Find where the given text appears and provide that cell's center as (X, Y) coordinate. 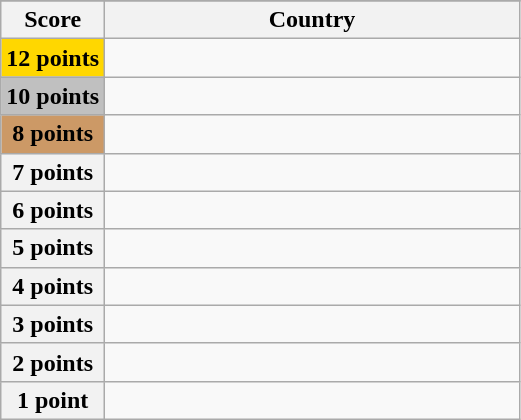
3 points (53, 324)
10 points (53, 96)
7 points (53, 172)
8 points (53, 134)
1 point (53, 400)
Country (312, 20)
12 points (53, 58)
2 points (53, 362)
6 points (53, 210)
4 points (53, 286)
Score (53, 20)
5 points (53, 248)
